Locate the cell with the specified text and output its [x, y] center coordinate. 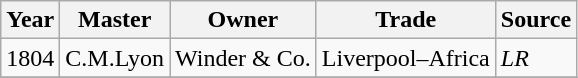
Master [115, 20]
Source [536, 20]
Trade [406, 20]
1804 [30, 58]
Liverpool–Africa [406, 58]
Year [30, 20]
LR [536, 58]
Winder & Co. [244, 58]
C.M.Lyon [115, 58]
Owner [244, 20]
